Pinpoint the cell where the given text exists, returning its (X, Y) midpoint coordinate. 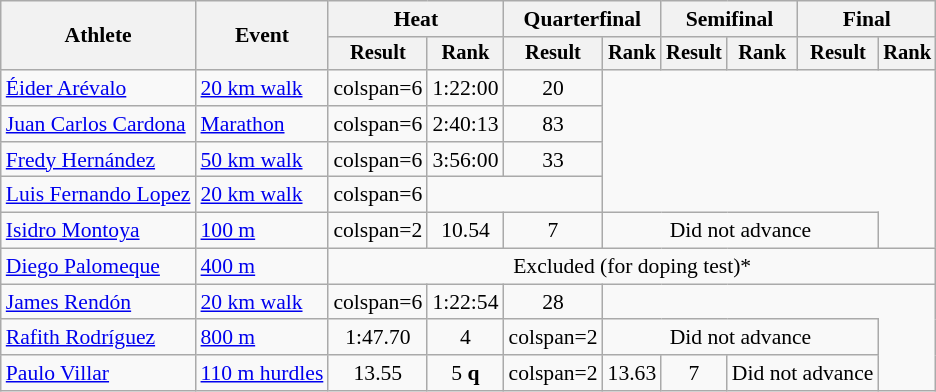
13.63 (632, 373)
2:40:13 (465, 124)
Fredy Hernández (98, 160)
1:22:00 (465, 88)
Éider Arévalo (98, 88)
1:47.70 (378, 338)
3:56:00 (465, 160)
Luis Fernando Lopez (98, 195)
10.54 (465, 231)
Diego Palomeque (98, 267)
5 q (465, 373)
Paulo Villar (98, 373)
Final (867, 19)
28 (554, 302)
Juan Carlos Cardona (98, 124)
Semifinal (729, 19)
110 m hurdles (262, 373)
Heat (416, 19)
83 (554, 124)
Rafith Rodríguez (98, 338)
20 (554, 88)
Isidro Montoya (98, 231)
4 (465, 338)
Athlete (98, 36)
100 m (262, 231)
Quarterfinal (583, 19)
13.55 (378, 373)
James Rendón (98, 302)
400 m (262, 267)
50 km walk (262, 160)
800 m (262, 338)
Marathon (262, 124)
33 (554, 160)
Event (262, 36)
Excluded (for doping test)* (632, 267)
1:22:54 (465, 302)
